Find where the given text appears and provide that cell's center as (x, y) coordinate. 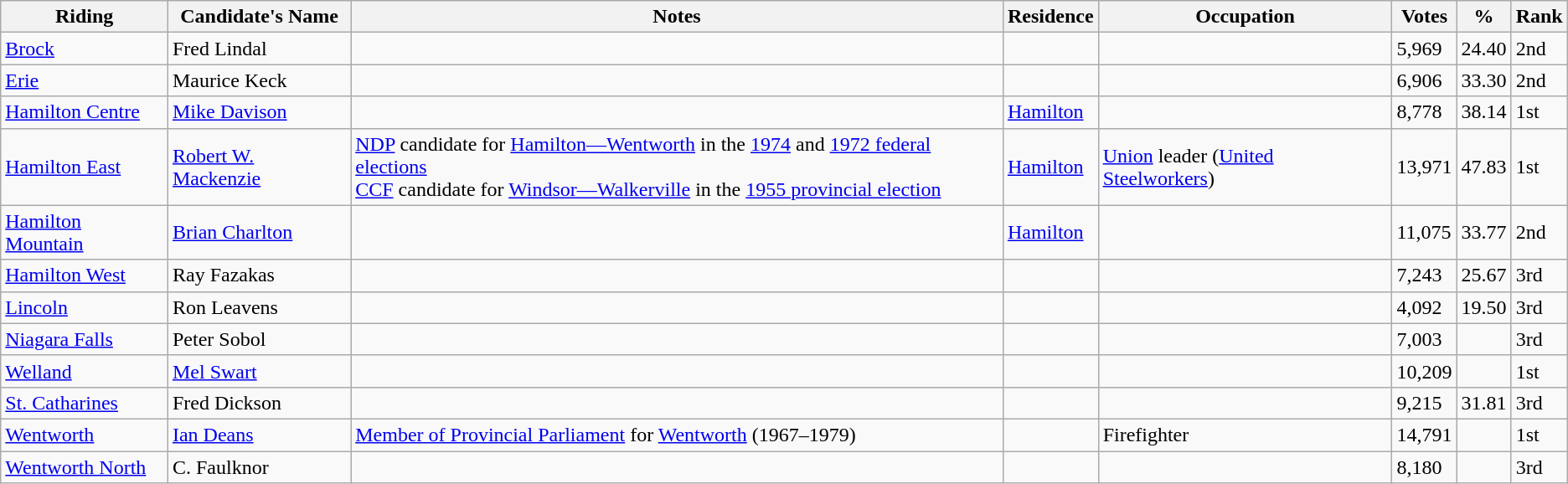
Ray Fazakas (259, 275)
Brian Charlton (259, 233)
47.83 (1484, 167)
Welland (85, 371)
6,906 (1424, 80)
Maurice Keck (259, 80)
C. Faulknor (259, 466)
33.30 (1484, 80)
24.40 (1484, 49)
Wentworth North (85, 466)
5,969 (1424, 49)
Niagara Falls (85, 339)
Mel Swart (259, 371)
Member of Provincial Parliament for Wentworth (1967–1979) (677, 435)
Candidate's Name (259, 17)
Fred Lindal (259, 49)
Hamilton Centre (85, 112)
Notes (677, 17)
Lincoln (85, 307)
38.14 (1484, 112)
Wentworth (85, 435)
31.81 (1484, 403)
25.67 (1484, 275)
Hamilton Mountain (85, 233)
7,243 (1424, 275)
Union leader (United Steelworkers) (1245, 167)
Hamilton East (85, 167)
% (1484, 17)
Brock (85, 49)
Occupation (1245, 17)
Mike Davison (259, 112)
10,209 (1424, 371)
Fred Dickson (259, 403)
Rank (1540, 17)
8,778 (1424, 112)
Hamilton West (85, 275)
NDP candidate for Hamilton—Wentworth in the 1974 and 1972 federal elections CCF candidate for Windsor—Walkerville in the 1955 provincial election (677, 167)
11,075 (1424, 233)
Riding (85, 17)
4,092 (1424, 307)
Residence (1050, 17)
19.50 (1484, 307)
Peter Sobol (259, 339)
Ian Deans (259, 435)
Erie (85, 80)
14,791 (1424, 435)
Votes (1424, 17)
13,971 (1424, 167)
7,003 (1424, 339)
St. Catharines (85, 403)
Firefighter (1245, 435)
9,215 (1424, 403)
Ron Leavens (259, 307)
8,180 (1424, 466)
33.77 (1484, 233)
Robert W. Mackenzie (259, 167)
